Scan for the cell matching the given text and deliver its (x, y) coordinate at center. 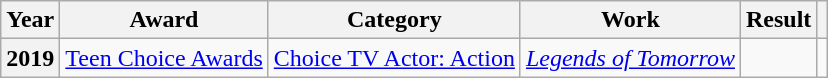
2019 (30, 58)
Award (164, 20)
Year (30, 20)
Work (630, 20)
Result (778, 20)
Legends of Tomorrow (630, 58)
Category (394, 20)
Choice TV Actor: Action (394, 58)
Teen Choice Awards (164, 58)
